Determine the [x, y] coordinate at the center of the cell enclosing the given text.  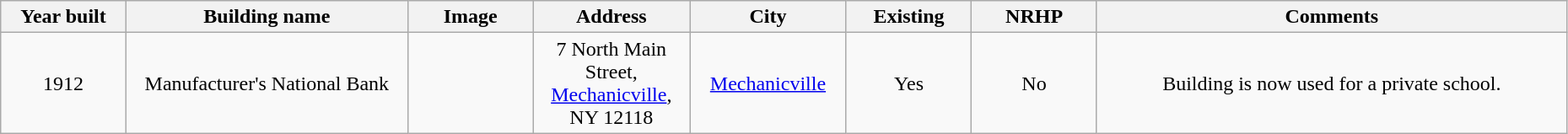
Image [471, 17]
Mechanicville [768, 83]
Yes [909, 83]
Building is now used for a private school. [1331, 83]
Manufacturer's National Bank [267, 83]
No [1034, 83]
NRHP [1034, 17]
7 North Main Street, Mechanicville, NY 12118 [612, 83]
Comments [1331, 17]
Address [612, 17]
Year built [64, 17]
1912 [64, 83]
City [768, 17]
Existing [909, 17]
Building name [267, 17]
